Determine the (x, y) coordinate at the center of the cell enclosing the given text.  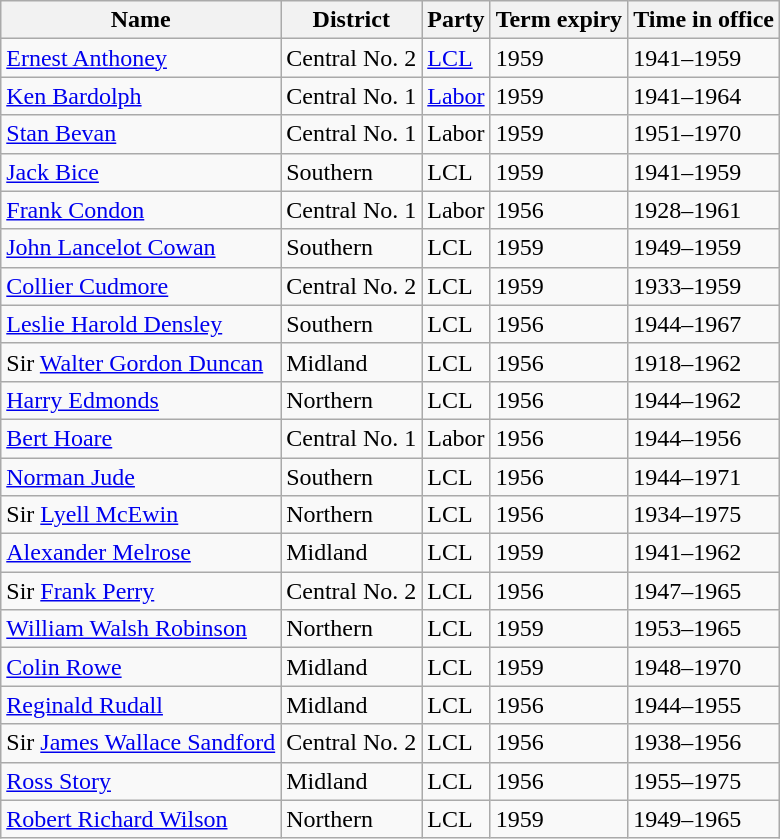
1944–1956 (704, 438)
Sir James Wallace Sandford (141, 743)
Sir Frank Perry (141, 591)
District (352, 20)
Term expiry (558, 20)
1953–1965 (704, 629)
1934–1975 (704, 515)
1938–1956 (704, 743)
Leslie Harold Densley (141, 324)
1944–1962 (704, 400)
Ken Bardolph (141, 96)
Sir Walter Gordon Duncan (141, 362)
Time in office (704, 20)
Jack Bice (141, 172)
Harry Edmonds (141, 400)
Bert Hoare (141, 438)
1944–1955 (704, 705)
Alexander Melrose (141, 553)
1933–1959 (704, 286)
1949–1965 (704, 819)
Name (141, 20)
Frank Condon (141, 210)
Colin Rowe (141, 667)
1941–1962 (704, 553)
Stan Bevan (141, 134)
Collier Cudmore (141, 286)
Norman Jude (141, 477)
1941–1964 (704, 96)
Robert Richard Wilson (141, 819)
1947–1965 (704, 591)
1955–1975 (704, 781)
1928–1961 (704, 210)
Ernest Anthoney (141, 58)
1944–1967 (704, 324)
1951–1970 (704, 134)
John Lancelot Cowan (141, 248)
1948–1970 (704, 667)
1918–1962 (704, 362)
Reginald Rudall (141, 705)
William Walsh Robinson (141, 629)
Party (456, 20)
Sir Lyell McEwin (141, 515)
1949–1959 (704, 248)
1944–1971 (704, 477)
Ross Story (141, 781)
